Detect which cell encompasses the target text, then output its [X, Y] center coordinate. 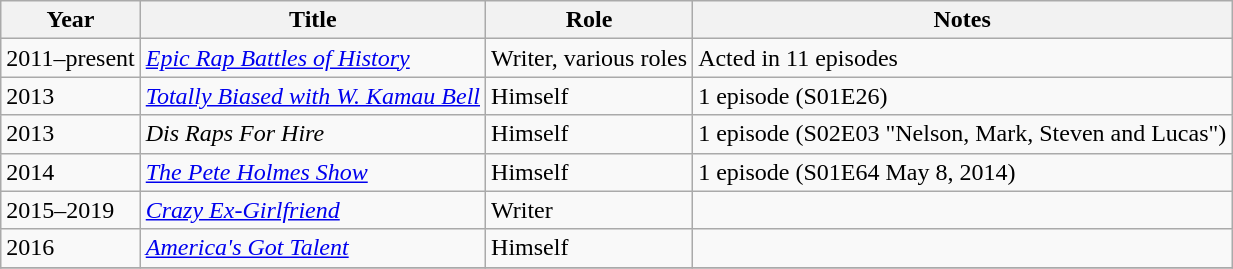
Dis Raps For Hire [312, 134]
1 episode (S01E26) [962, 96]
Role [590, 20]
Writer [590, 210]
1 episode (S01E64 May 8, 2014) [962, 172]
2014 [70, 172]
Totally Biased with W. Kamau Bell [312, 96]
Year [70, 20]
Crazy Ex-Girlfriend [312, 210]
Epic Rap Battles of History [312, 58]
America's Got Talent [312, 248]
Acted in 11 episodes [962, 58]
Notes [962, 20]
2011–present [70, 58]
Title [312, 20]
Writer, various roles [590, 58]
1 episode (S02E03 "Nelson, Mark, Steven and Lucas") [962, 134]
2016 [70, 248]
The Pete Holmes Show [312, 172]
2015–2019 [70, 210]
